For the text-containing cell, return its midpoint in [X, Y] coordinate format. 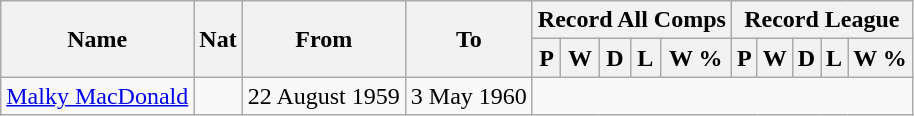
3 May 1960 [468, 96]
Malky MacDonald [98, 96]
Record League [822, 20]
To [468, 39]
Name [98, 39]
Nat [218, 39]
22 August 1959 [324, 96]
Record All Comps [632, 20]
From [324, 39]
